Scan for the cell matching the given text and deliver its (X, Y) coordinate at center. 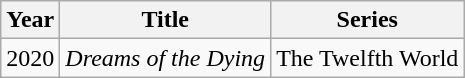
Title (166, 20)
Series (368, 20)
The Twelfth World (368, 58)
Year (30, 20)
2020 (30, 58)
Dreams of the Dying (166, 58)
